Extract the (x, y) coordinate from the center of the cell holding the provided text.  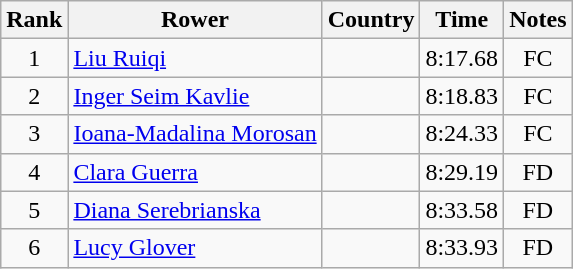
Clara Guerra (195, 172)
8:17.68 (462, 58)
Country (371, 20)
Rower (195, 20)
Liu Ruiqi (195, 58)
Inger Seim Kavlie (195, 96)
1 (34, 58)
8:18.83 (462, 96)
Notes (538, 20)
8:33.93 (462, 248)
Ioana-Madalina Morosan (195, 134)
4 (34, 172)
Diana Serebrianska (195, 210)
8:29.19 (462, 172)
6 (34, 248)
8:24.33 (462, 134)
8:33.58 (462, 210)
3 (34, 134)
Time (462, 20)
5 (34, 210)
2 (34, 96)
Rank (34, 20)
Lucy Glover (195, 248)
